For the text-containing cell, return its midpoint in (x, y) coordinate format. 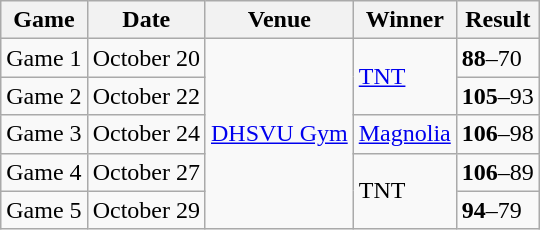
October 20 (146, 58)
Date (146, 20)
Game 1 (44, 58)
Game 2 (44, 96)
Result (498, 20)
October 29 (146, 210)
Game (44, 20)
88–70 (498, 58)
Game 4 (44, 172)
DHSVU Gym (279, 134)
106–98 (498, 134)
Game 5 (44, 210)
Magnolia (404, 134)
Venue (279, 20)
October 22 (146, 96)
October 24 (146, 134)
Game 3 (44, 134)
105–93 (498, 96)
October 27 (146, 172)
106–89 (498, 172)
94–79 (498, 210)
Winner (404, 20)
